Return [X, Y] of the center of cell containing provided text 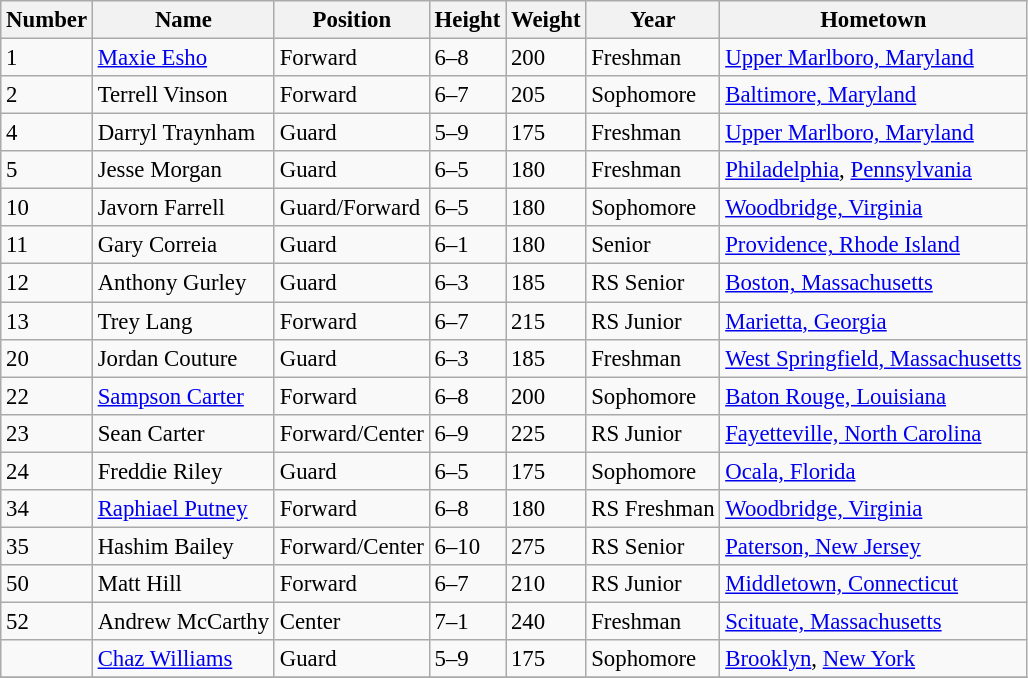
Sean Carter [183, 433]
RS Freshman [653, 509]
Paterson, New Jersey [874, 546]
35 [47, 546]
Jesse Morgan [183, 170]
Darryl Traynham [183, 133]
Matt Hill [183, 584]
10 [47, 208]
Brooklyn, New York [874, 659]
Anthony Gurley [183, 283]
6–9 [467, 433]
Terrell Vinson [183, 95]
13 [47, 321]
7–1 [467, 621]
275 [546, 546]
Sampson Carter [183, 396]
Number [47, 20]
6–10 [467, 546]
Name [183, 20]
Baton Rouge, Louisiana [874, 396]
23 [47, 433]
4 [47, 133]
34 [47, 509]
Chaz Williams [183, 659]
Middletown, Connecticut [874, 584]
Javorn Farrell [183, 208]
Scituate, Massachusetts [874, 621]
205 [546, 95]
Height [467, 20]
Philadelphia, Pennsylvania [874, 170]
Gary Correia [183, 245]
Providence, Rhode Island [874, 245]
Andrew McCarthy [183, 621]
5 [47, 170]
22 [47, 396]
225 [546, 433]
Weight [546, 20]
Raphiael Putney [183, 509]
Trey Lang [183, 321]
Guard/Forward [352, 208]
Jordan Couture [183, 358]
Freddie Riley [183, 471]
240 [546, 621]
Position [352, 20]
11 [47, 245]
Year [653, 20]
Hometown [874, 20]
2 [47, 95]
52 [47, 621]
Boston, Massachusetts [874, 283]
Center [352, 621]
20 [47, 358]
Senior [653, 245]
Maxie Esho [183, 58]
Ocala, Florida [874, 471]
Fayetteville, North Carolina [874, 433]
Hashim Bailey [183, 546]
Baltimore, Maryland [874, 95]
215 [546, 321]
6–1 [467, 245]
Marietta, Georgia [874, 321]
12 [47, 283]
210 [546, 584]
1 [47, 58]
West Springfield, Massachusetts [874, 358]
50 [47, 584]
24 [47, 471]
